Scan for the cell matching the given text and deliver its (X, Y) coordinate at center. 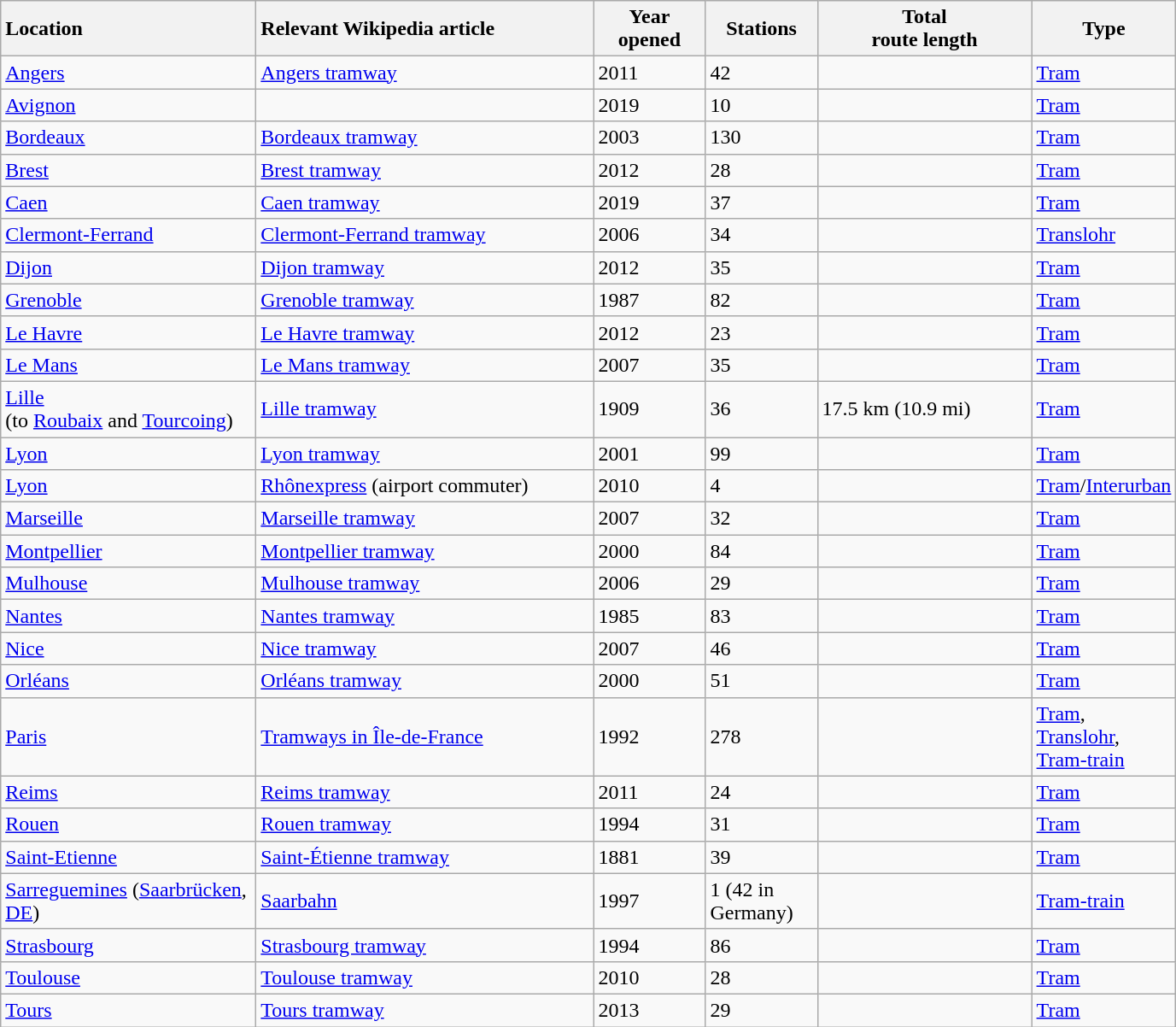
Rhônexpress (airport commuter) (425, 486)
34 (762, 235)
Nice (128, 648)
Avignon (128, 105)
39 (762, 857)
1997 (649, 901)
10 (762, 105)
2001 (649, 454)
Paris (128, 737)
46 (762, 648)
51 (762, 681)
1992 (649, 737)
Totalroute length (924, 29)
Tramways in Île-de-France (425, 737)
Sarreguemines (Saarbrücken, DE) (128, 901)
Bordeaux (128, 138)
1987 (649, 300)
Grenoble (128, 300)
Le Havre tramway (425, 332)
1881 (649, 857)
Orléans tramway (425, 681)
Nantes (128, 616)
Tram, Translohr, Tram-train (1103, 737)
32 (762, 519)
Translohr (1103, 235)
Angers tramway (425, 73)
Montpellier (128, 551)
1909 (649, 408)
Rouen (128, 825)
Tours tramway (425, 1010)
Orléans (128, 681)
Reims (128, 792)
17.5 km (10.9 mi) (924, 408)
Toulouse (128, 977)
1 (42 in Germany) (762, 901)
Marseille tramway (425, 519)
83 (762, 616)
23 (762, 332)
Le Havre (128, 332)
1985 (649, 616)
Le Mans tramway (425, 365)
Nice tramway (425, 648)
42 (762, 73)
Tours (128, 1010)
Clermont-Ferrand (128, 235)
Caen (128, 202)
Saarbahn (425, 901)
Angers (128, 73)
Saint-Etienne (128, 857)
Toulouse tramway (425, 977)
4 (762, 486)
Bordeaux tramway (425, 138)
Mulhouse tramway (425, 584)
31 (762, 825)
36 (762, 408)
Reims tramway (425, 792)
130 (762, 138)
Montpellier tramway (425, 551)
82 (762, 300)
Brest (128, 170)
Strasbourg (128, 945)
37 (762, 202)
Saint-Étienne tramway (425, 857)
Mulhouse (128, 584)
Strasbourg tramway (425, 945)
Lille(to Roubaix and Tourcoing) (128, 408)
Relevant Wikipedia article (425, 29)
24 (762, 792)
Le Mans (128, 365)
Stations (762, 29)
Lille tramway (425, 408)
Grenoble tramway (425, 300)
Dijon (128, 267)
Clermont-Ferrand tramway (425, 235)
Year opened (649, 29)
Caen tramway (425, 202)
Nantes tramway (425, 616)
278 (762, 737)
99 (762, 454)
Marseille (128, 519)
84 (762, 551)
Brest tramway (425, 170)
2003 (649, 138)
Rouen tramway (425, 825)
Type (1103, 29)
Tram/Interurban (1103, 486)
Dijon tramway (425, 267)
86 (762, 945)
2013 (649, 1010)
Tram-train (1103, 901)
Lyon tramway (425, 454)
Location (128, 29)
